Scan for the cell matching the given text and deliver its [x, y] coordinate at center. 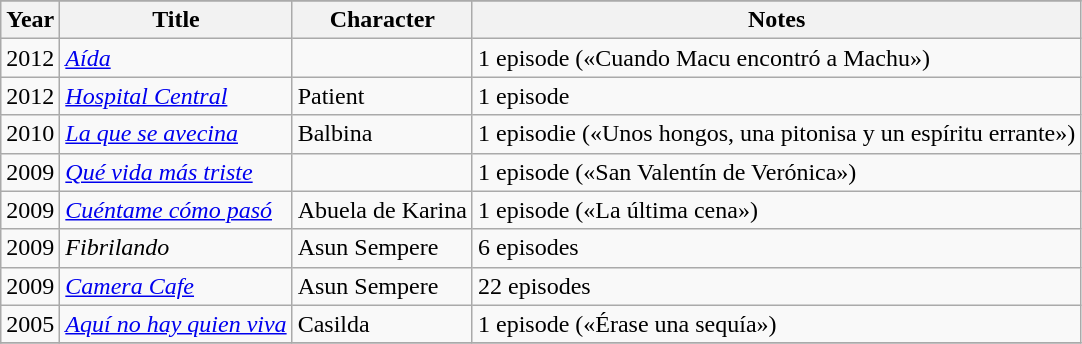
Year [30, 20]
2010 [30, 134]
Qué vida más triste [176, 172]
1 episode («Érase una sequía») [776, 324]
1 episodie («Unos hongos, una pitonisa y un espíritu errante») [776, 134]
Fibrilando [176, 248]
Hospital Central [176, 96]
Aquí no hay quien viva [176, 324]
22 episodes [776, 286]
1 episode («La última cena») [776, 210]
Title [176, 20]
Notes [776, 20]
2005 [30, 324]
6 episodes [776, 248]
Balbina [382, 134]
1 episode («San Valentín de Verónica») [776, 172]
1 episode («Cuando Macu encontró a Machu») [776, 58]
Aída [176, 58]
Character [382, 20]
Cuéntame cómo pasó [176, 210]
Camera Cafe [176, 286]
La que se avecina [176, 134]
Casilda [382, 324]
Patient [382, 96]
Abuela de Karina [382, 210]
1 episode [776, 96]
